Provide the (x, y) coordinate of the cell's center where the given text is located.  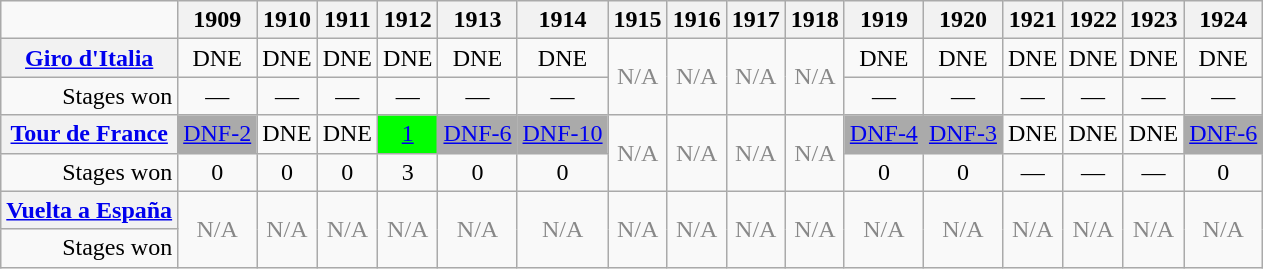
1913 (478, 20)
1911 (347, 20)
1914 (562, 20)
1915 (638, 20)
1918 (814, 20)
DNF-4 (884, 134)
1917 (756, 20)
1921 (1032, 20)
DNF-2 (218, 134)
1924 (1224, 20)
Vuelta a España (90, 210)
1 (408, 134)
1912 (408, 20)
3 (408, 172)
1922 (1093, 20)
DNF-3 (962, 134)
1909 (218, 20)
Giro d'Italia (90, 58)
1923 (1153, 20)
1920 (962, 20)
1910 (287, 20)
DNF-10 (562, 134)
1919 (884, 20)
Tour de France (90, 134)
1916 (696, 20)
